Capture the cell that displays the provided text and extract its [X, Y] central coordinate. 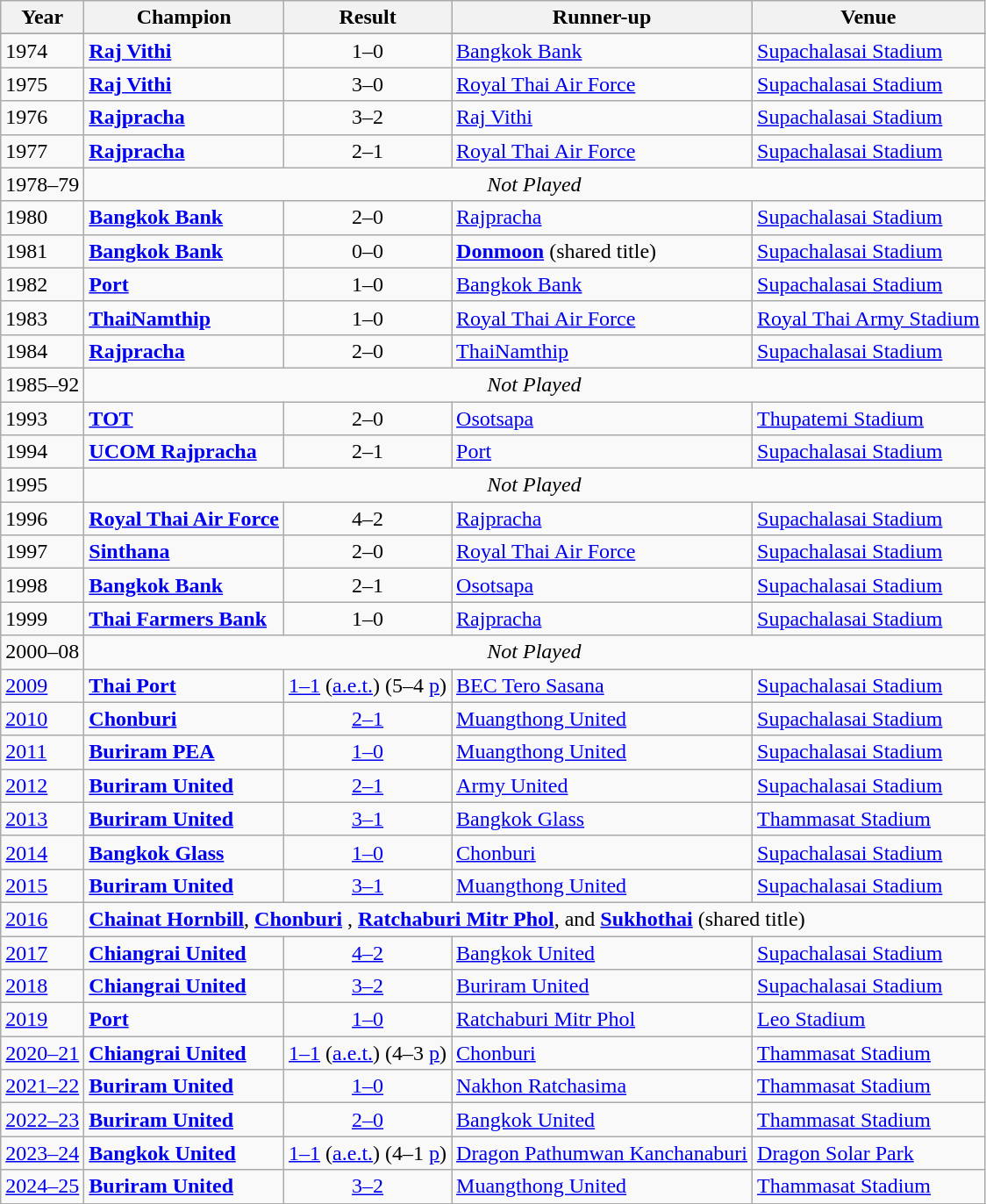
Dragon Pathumwan Kanchanaburi [602, 1153]
1983 [42, 318]
Year [42, 18]
2020–21 [42, 1053]
Ratchaburi Mitr Phol [602, 1020]
Army United [602, 785]
UCOM Rajpracha [184, 452]
1–1 (a.e.t.) (4–1 p) [368, 1153]
1993 [42, 419]
2014 [42, 852]
Result [368, 18]
1985–92 [42, 384]
Runner-up [602, 18]
1974 [42, 51]
1978–79 [42, 184]
2017 [42, 952]
2018 [42, 986]
0–0 [368, 251]
Venue [868, 18]
2019 [42, 1020]
2013 [42, 819]
BEC Tero Sasana [602, 685]
Buriram PEA [184, 752]
1–1 (a.e.t.) (5–4 p) [368, 685]
TOT [184, 419]
Royal Thai Army Stadium [868, 318]
Champion [184, 18]
1977 [42, 151]
Sinthana [184, 552]
1984 [42, 351]
2010 [42, 719]
2024–25 [42, 1186]
3–0 [368, 84]
Thai Port [184, 685]
Leo Stadium [868, 1020]
2021–22 [42, 1086]
1996 [42, 519]
2023–24 [42, 1153]
2009 [42, 685]
1997 [42, 552]
Thai Farmers Bank [184, 619]
1981 [42, 251]
2000–08 [42, 652]
1994 [42, 452]
2022–23 [42, 1120]
Thupatemi Stadium [868, 419]
1995 [42, 485]
1998 [42, 585]
2011 [42, 752]
Chainat Hornbill, Chonburi , Ratchaburi Mitr Phol, and Sukhothai (shared title) [534, 919]
2015 [42, 885]
1–1 (a.e.t.) (4–3 p) [368, 1053]
Nakhon Ratchasima [602, 1086]
2012 [42, 785]
1975 [42, 84]
1976 [42, 118]
Donmoon (shared title) [602, 251]
1982 [42, 284]
Dragon Solar Park [868, 1153]
1999 [42, 619]
2016 [42, 919]
1980 [42, 218]
